Find where the given text appears and provide that cell's center as (x, y) coordinate. 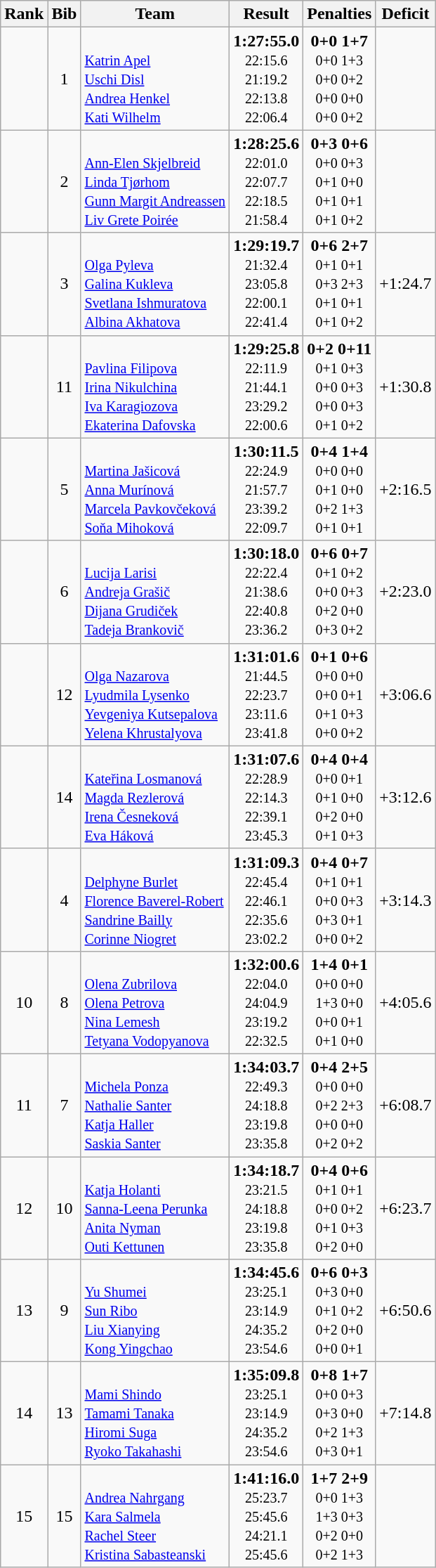
Rank (24, 14)
0+4 0+70+1 0+10+0 0+30+3 0+10+0 0+2 (340, 900)
Andrea NahrgangKara SalmelaRachel SteerKristina Sabasteanski (155, 1516)
0+4 2+50+0 0+00+2 2+30+0 0+00+2 0+2 (340, 1105)
2 (65, 181)
0+6 0+30+3 0+00+1 0+20+2 0+00+0 0+1 (340, 1311)
0+2 0+110+1 0+30+0 0+30+0 0+30+1 0+2 (340, 387)
+3:14.3 (406, 900)
1:31:01.621:44.522:23.723:11.623:41.8 (267, 694)
1:28:25.622:01.022:07.722:18.521:58.4 (267, 181)
1:32:00.622:04.024:04.923:19.222:32.5 (267, 1002)
Katja HolantiSanna-Leena PerunkaAnita NymanOuti Kettunen (155, 1208)
+1:30.8 (406, 387)
0+4 1+40+0 0+00+1 0+00+2 1+30+1 0+1 (340, 489)
0+6 0+70+1 0+20+0 0+30+2 0+00+3 0+2 (340, 592)
Martina JašicováAnna MurínováMarcela PavkovčekováSoňa Mihoková (155, 489)
1:34:45.623:25.123:14.924:35.223:54.6 (267, 1311)
Penalties (340, 14)
7 (65, 1105)
0+4 0+40+0 0+10+1 0+00+2 0+00+1 0+3 (340, 797)
1+7 2+90+0 1+31+3 0+30+2 0+00+2 1+3 (340, 1516)
4 (65, 900)
Olena ZubrilovaOlena PetrovaNina LemeshTetyana Vodopyanova (155, 1002)
Ann-Elen SkjelbreidLinda TjørhomGunn Margit AndreassenLiv Grete Poirée (155, 181)
Yu ShumeiSun RiboLiu XianyingKong Yingchao (155, 1311)
+2:16.5 (406, 489)
0+8 1+70+0 0+30+3 0+00+2 1+30+3 0+1 (340, 1413)
Team (155, 14)
Bib (65, 14)
Olga PylevaGalina KuklevaSvetlana IshmuratovaAlbina Akhatova (155, 284)
1:29:19.721:32.423:05.822:00.122:41.4 (267, 284)
Katrin ApelUschi DislAndrea HenkelKati Wilhelm (155, 79)
1:34:03.722:49.324:18.823:19.823:35.8 (267, 1105)
+3:06.6 (406, 694)
0+4 0+60+1 0+10+0 0+20+1 0+30+2 0+0 (340, 1208)
1+4 0+10+0 0+01+3 0+00+0 0+10+1 0+0 (340, 1002)
1:27:55.022:15.621:19.222:13.822:06.4 (267, 79)
+4:05.6 (406, 1002)
0+3 0+60+0 0+30+1 0+00+1 0+10+1 0+2 (340, 181)
1:29:25.822:11.921:44.123:29.222:00.6 (267, 387)
1:30:11.522:24.921:57.723:39.222:09.7 (267, 489)
+7:14.8 (406, 1413)
1:34:18.723:21.524:18.823:19.823:35.8 (267, 1208)
Pavlina FilipovaIrina NikulchinaIva KaragiozovaEkaterina Dafovska (155, 387)
1:30:18.022:22.421:38.622:40.823:36.2 (267, 592)
9 (65, 1311)
1:41:16.025:23.725:45.624:21.125:45.6 (267, 1516)
1:35:09.823:25.123:14.924:35.223:54.6 (267, 1413)
+6:50.6 (406, 1311)
1 (65, 79)
Lucija LarisiAndreja GrašičDijana GrudičekTadeja Brankovič (155, 592)
1:31:09.322:45.422:46.122:35.623:02.2 (267, 900)
+6:08.7 (406, 1105)
Result (267, 14)
0+1 0+60+0 0+00+0 0+10+1 0+30+0 0+2 (340, 694)
Mami ShindoTamami TanakaHiromi SugaRyoko Takahashi (155, 1413)
Delphyne BurletFlorence Baverel-RobertSandrine BaillyCorinne Niogret (155, 900)
6 (65, 592)
8 (65, 1002)
+1:24.7 (406, 284)
3 (65, 284)
0+0 1+70+0 1+30+0 0+20+0 0+00+0 0+2 (340, 79)
Michela PonzaNathalie SanterKatja HallerSaskia Santer (155, 1105)
+3:12.6 (406, 797)
Deficit (406, 14)
1:31:07.622:28.922:14.322:39.123:45.3 (267, 797)
5 (65, 489)
Olga NazarovaLyudmila LysenkoYevgeniya KutsepalovaYelena Khrustalyova (155, 694)
Kateřina LosmanováMagda RezlerováIrena ČesnekováEva Háková (155, 797)
+2:23.0 (406, 592)
+6:23.7 (406, 1208)
0+6 2+70+1 0+10+3 2+30+1 0+10+1 0+2 (340, 284)
